Detect which cell encompasses the target text, then output its (x, y) center coordinate. 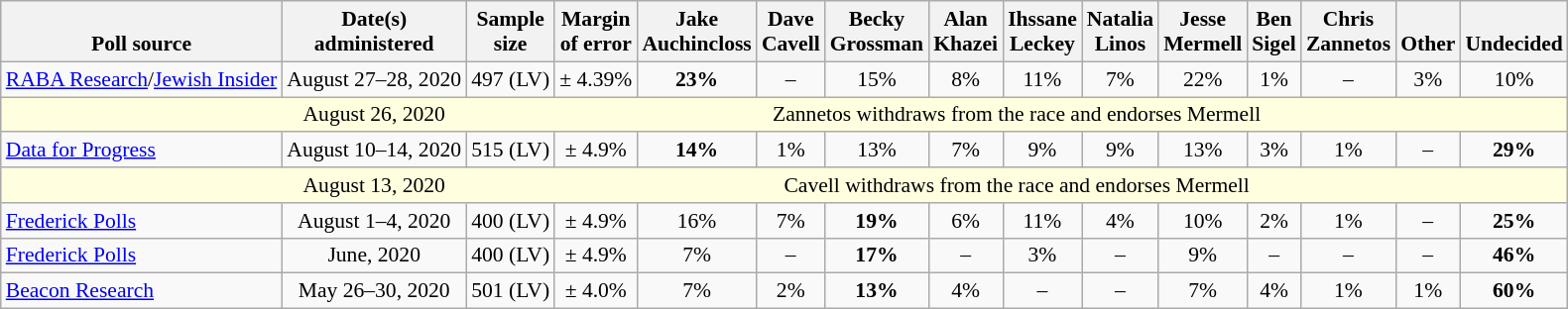
60% (1513, 291)
DaveCavell (791, 32)
8% (966, 79)
Other (1428, 32)
August 26, 2020 (374, 115)
May 26–30, 2020 (374, 291)
515 (LV) (510, 151)
JakeAuchincloss (696, 32)
25% (1513, 221)
23% (696, 79)
RABA Research/Jewish Insider (142, 79)
17% (877, 256)
Date(s)administered (374, 32)
AlanKhazei (966, 32)
Zannetos withdraws from the race and endorses Mermell (1018, 115)
JesseMermell (1202, 32)
IhssaneLeckey (1042, 32)
Beacon Research (142, 291)
Cavell withdraws from the race and endorses Mermell (1018, 185)
501 (LV) (510, 291)
August 1–4, 2020 (374, 221)
19% (877, 221)
6% (966, 221)
ChrisZannetos (1349, 32)
± 4.39% (595, 79)
22% (1202, 79)
August 13, 2020 (374, 185)
14% (696, 151)
BeckyGrossman (877, 32)
29% (1513, 151)
August 27–28, 2020 (374, 79)
BenSigel (1273, 32)
Undecided (1513, 32)
46% (1513, 256)
NataliaLinos (1121, 32)
Data for Progress (142, 151)
Marginof error (595, 32)
August 10–14, 2020 (374, 151)
Samplesize (510, 32)
Poll source (142, 32)
± 4.0% (595, 291)
497 (LV) (510, 79)
15% (877, 79)
June, 2020 (374, 256)
16% (696, 221)
